Pinpoint the cell where the given text exists, returning its [X, Y] midpoint coordinate. 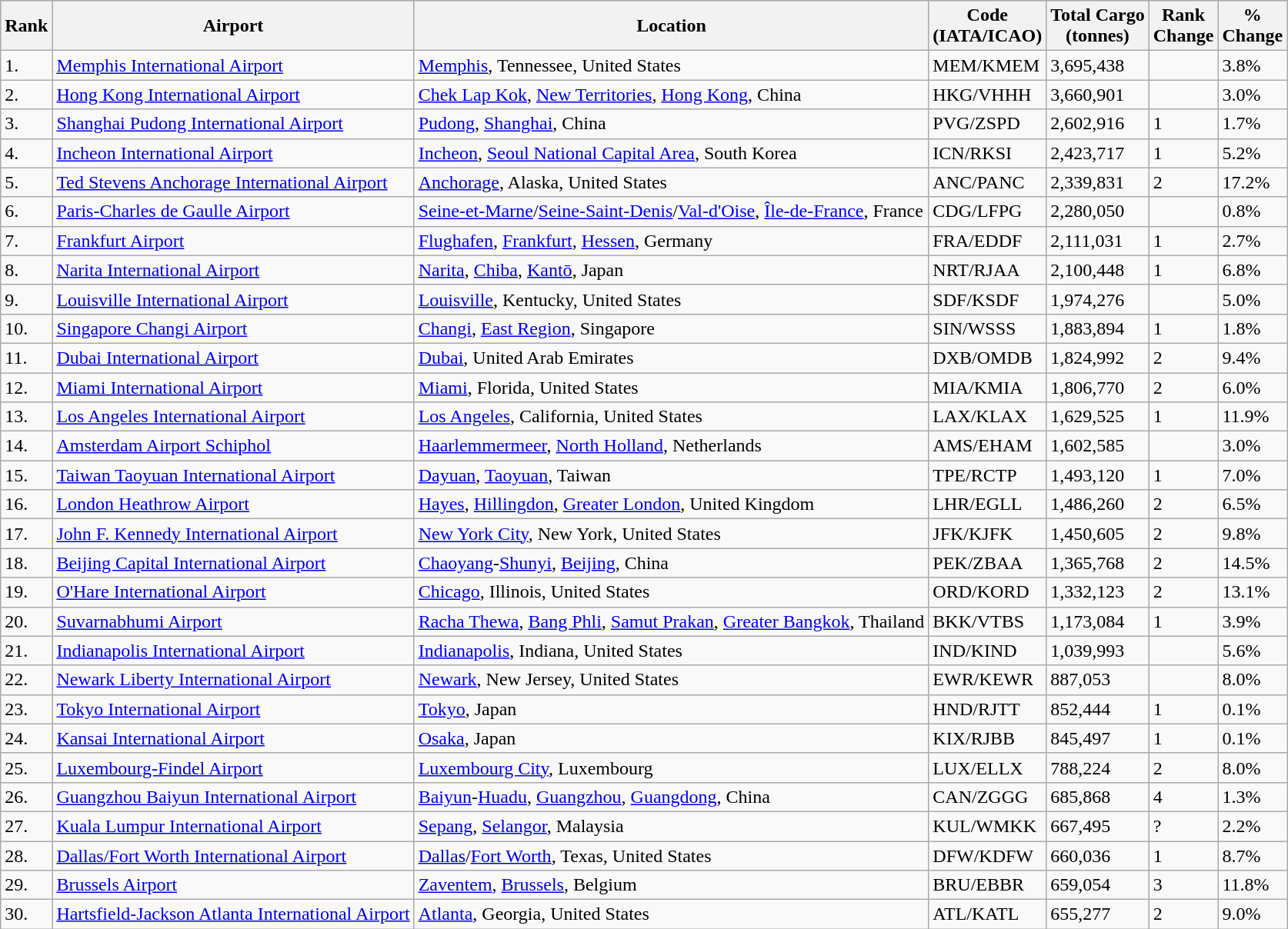
HND/RJTT [988, 709]
685,868 [1098, 797]
Singapore Changi Airport [233, 328]
NRT/RJAA [988, 270]
Pudong, Shanghai, China [671, 124]
Rank [26, 26]
667,495 [1098, 826]
1. [26, 65]
26. [26, 797]
Indianapolis, Indiana, United States [671, 651]
1,883,894 [1098, 328]
ATL/KATL [988, 914]
19. [26, 592]
17. [26, 534]
FRA/EDDF [988, 241]
Code(IATA/ICAO) [988, 26]
24. [26, 738]
Narita, Chiba, Kantō, Japan [671, 270]
Anchorage, Alaska, United States [671, 182]
660,036 [1098, 856]
1,974,276 [1098, 299]
2. [26, 95]
655,277 [1098, 914]
6.5% [1253, 504]
Tokyo International Airport [233, 709]
13. [26, 417]
16. [26, 504]
AMS/EHAM [988, 446]
1.3% [1253, 797]
Atlanta, Georgia, United States [671, 914]
EWR/KEWR [988, 680]
MIA/KMIA [988, 387]
8.7% [1253, 856]
Brussels Airport [233, 885]
LUX/ELLX [988, 768]
%Change [1253, 26]
4. [26, 153]
2,339,831 [1098, 182]
1,450,605 [1098, 534]
9.4% [1253, 358]
London Heathrow Airport [233, 504]
5.0% [1253, 299]
Hartsfield-Jackson Atlanta International Airport [233, 914]
ICN/RKSI [988, 153]
PVG/ZSPD [988, 124]
3.8% [1253, 65]
2,602,916 [1098, 124]
Flughafen, Frankfurt, Hessen, Germany [671, 241]
Sepang, Selangor, Malaysia [671, 826]
1.7% [1253, 124]
659,054 [1098, 885]
4 [1183, 797]
9.8% [1253, 534]
Amsterdam Airport Schiphol [233, 446]
2,280,050 [1098, 211]
MEM/KMEM [988, 65]
23. [26, 709]
3 [1183, 885]
27. [26, 826]
Guangzhou Baiyun International Airport [233, 797]
20. [26, 621]
1,332,123 [1098, 592]
15. [26, 475]
Dubai International Airport [233, 358]
KUL/WMKK [988, 826]
22. [26, 680]
Total Cargo(tonnes) [1098, 26]
ANC/PANC [988, 182]
DFW/KDFW [988, 856]
5.2% [1253, 153]
Osaka, Japan [671, 738]
Miami, Florida, United States [671, 387]
Dubai, United Arab Emirates [671, 358]
Location [671, 26]
Ted Stevens Anchorage International Airport [233, 182]
Luxembourg City, Luxembourg [671, 768]
5. [26, 182]
11. [26, 358]
5.6% [1253, 651]
SIN/WSSS [988, 328]
1,806,770 [1098, 387]
845,497 [1098, 738]
6.8% [1253, 270]
Haarlemmermeer, North Holland, Netherlands [671, 446]
Los Angeles International Airport [233, 417]
Louisville, Kentucky, United States [671, 299]
6. [26, 211]
Seine-et-Marne/Seine-Saint-Denis/Val-d'Oise, Île-de-France, France [671, 211]
11.8% [1253, 885]
Suvarnabhumi Airport [233, 621]
Newark Liberty International Airport [233, 680]
Hayes, Hillingdon, Greater London, United Kingdom [671, 504]
10. [26, 328]
Dayuan, Taoyuan, Taiwan [671, 475]
852,444 [1098, 709]
21. [26, 651]
13.1% [1253, 592]
Paris-Charles de Gaulle Airport [233, 211]
LAX/KLAX [988, 417]
6.0% [1253, 387]
ORD/KORD [988, 592]
12. [26, 387]
9.0% [1253, 914]
John F. Kennedy International Airport [233, 534]
3. [26, 124]
18. [26, 563]
11.9% [1253, 417]
Memphis International Airport [233, 65]
788,224 [1098, 768]
3.9% [1253, 621]
IND/KIND [988, 651]
2,111,031 [1098, 241]
BRU/EBBR [988, 885]
KIX/RJBB [988, 738]
Dallas/Fort Worth International Airport [233, 856]
1,039,993 [1098, 651]
9. [26, 299]
29. [26, 885]
Zaventem, Brussels, Belgium [671, 885]
Miami International Airport [233, 387]
Chaoyang-Shunyi, Beijing, China [671, 563]
8. [26, 270]
Kansai International Airport [233, 738]
Memphis, Tennessee, United States [671, 65]
2,100,448 [1098, 270]
Tokyo, Japan [671, 709]
25. [26, 768]
887,053 [1098, 680]
Kuala Lumpur International Airport [233, 826]
Baiyun-Huadu, Guangzhou, Guangdong, China [671, 797]
30. [26, 914]
Changi, East Region, Singapore [671, 328]
17.2% [1253, 182]
2.7% [1253, 241]
Taiwan Taoyuan International Airport [233, 475]
Incheon, Seoul National Capital Area, South Korea [671, 153]
DXB/OMDB [988, 358]
7.0% [1253, 475]
2.2% [1253, 826]
HKG/VHHH [988, 95]
Beijing Capital International Airport [233, 563]
Luxembourg-Findel Airport [233, 768]
14.5% [1253, 563]
1,486,260 [1098, 504]
3,695,438 [1098, 65]
CDG/LFPG [988, 211]
1,629,525 [1098, 417]
1,824,992 [1098, 358]
BKK/VTBS [988, 621]
Newark, New Jersey, United States [671, 680]
3,660,901 [1098, 95]
Dallas/Fort Worth, Texas, United States [671, 856]
LHR/EGLL [988, 504]
Chek Lap Kok, New Territories, Hong Kong, China [671, 95]
1,493,120 [1098, 475]
14. [26, 446]
O'Hare International Airport [233, 592]
Shanghai Pudong International Airport [233, 124]
TPE/RCTP [988, 475]
New York City, New York, United States [671, 534]
RankChange [1183, 26]
PEK/ZBAA [988, 563]
JFK/KJFK [988, 534]
0.8% [1253, 211]
Incheon International Airport [233, 153]
Racha Thewa, Bang Phli, Samut Prakan, Greater Bangkok, Thailand [671, 621]
28. [26, 856]
7. [26, 241]
Airport [233, 26]
1,173,084 [1098, 621]
? [1183, 826]
Narita International Airport [233, 270]
Indianapolis International Airport [233, 651]
Hong Kong International Airport [233, 95]
2,423,717 [1098, 153]
Louisville International Airport [233, 299]
Frankfurt Airport [233, 241]
1,602,585 [1098, 446]
1.8% [1253, 328]
Los Angeles, California, United States [671, 417]
1,365,768 [1098, 563]
SDF/KSDF [988, 299]
CAN/ZGGG [988, 797]
Chicago, Illinois, United States [671, 592]
